From the cell containing the given text, extract its center point as (x, y) coordinate. 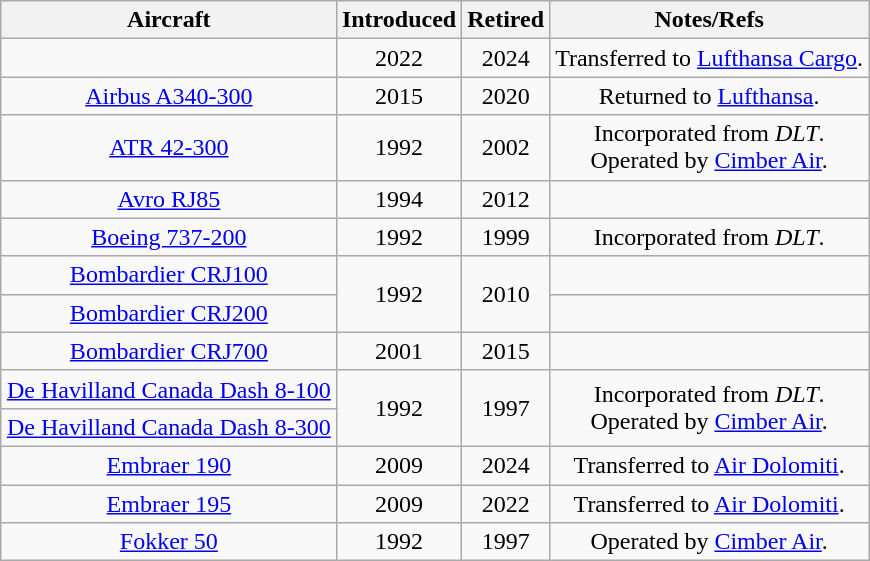
1999 (506, 237)
1994 (398, 199)
Aircraft (168, 20)
2020 (506, 96)
2012 (506, 199)
Bombardier CRJ700 (168, 351)
Avro RJ85 (168, 199)
Fokker 50 (168, 542)
Embraer 190 (168, 465)
Introduced (398, 20)
Returned to Lufthansa. (710, 96)
Notes/Refs (710, 20)
2002 (506, 148)
ATR 42-300 (168, 148)
Operated by Cimber Air. (710, 542)
Bombardier CRJ100 (168, 275)
Transferred to Lufthansa Cargo. (710, 58)
Bombardier CRJ200 (168, 313)
De Havilland Canada Dash 8-100 (168, 389)
Incorporated from DLT. (710, 237)
2001 (398, 351)
Retired (506, 20)
De Havilland Canada Dash 8-300 (168, 427)
Embraer 195 (168, 503)
2010 (506, 294)
Boeing 737-200 (168, 237)
Airbus A340-300 (168, 96)
